Output the (X, Y) coordinate of the center of the cell containing the given text.  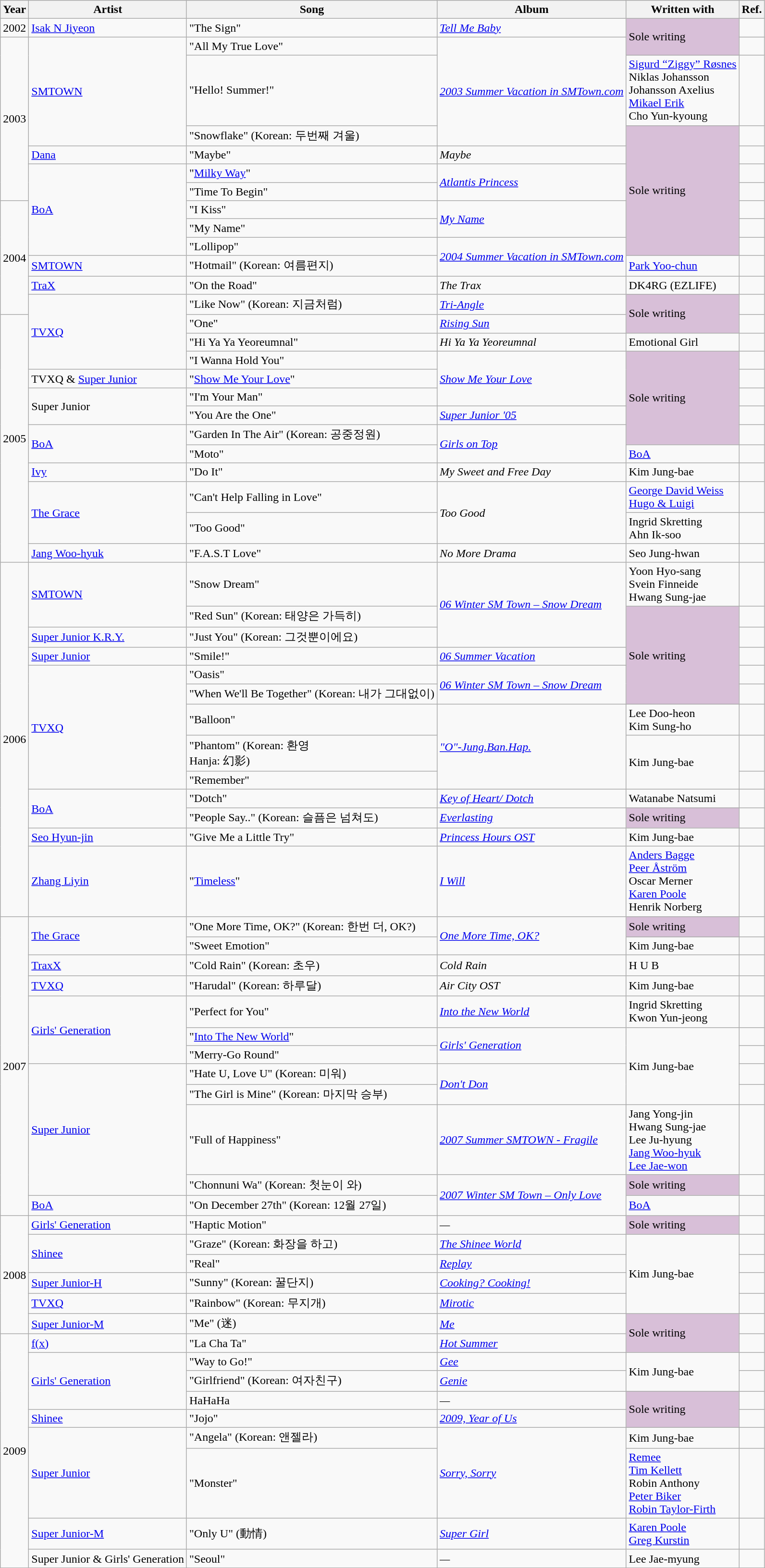
Park Yoo-chun (682, 266)
"Monster" (311, 1483)
"Rainbow" (Korean: 무지개) (311, 1303)
"Haptic Motion" (311, 1225)
"Perfect for You" (311, 1011)
"Chonnuni Wa" (Korean: 첫눈이 와) (311, 1185)
"Phantom" (Korean: 환영 Hanja: 幻影) (311, 753)
"Milky Way" (311, 173)
"Seoul" (311, 1558)
"The Sign" (311, 28)
HaHaHa (311, 1400)
TraxX (108, 965)
"All My True Love" (311, 46)
Super Girl (532, 1534)
"Harudal" (Korean: 하루달) (311, 985)
"Real" (311, 1264)
2009 (14, 1451)
Super Junior-H (108, 1283)
"Way to Go!" (311, 1361)
"F.A.S.T Love" (311, 553)
"Give Me a Little Try" (311, 837)
Don't Don (532, 1084)
"Angela" (Korean: 앤젤라) (311, 1438)
My Name (532, 219)
"Hate U, Love U" (Korean: 미워) (311, 1074)
Princess Hours OST (532, 837)
One More Time, OK? (532, 936)
H U B (682, 965)
Cooking? Cooking! (532, 1283)
Lee Jae-myung (682, 1558)
Too Good (532, 512)
"Cold Rain" (Korean: 초우) (311, 965)
"Oasis" (311, 675)
"The Girl is Mine" (Korean: 마지막 승부) (311, 1095)
"Do It" (311, 472)
Ingrid SkrettingKwon Yun-jeong (682, 1011)
"Can't Help Falling in Love" (311, 497)
"Snow Dream" (311, 584)
2007 Winter SM Town – Only Love (532, 1195)
"Graze" (Korean: 화장을 하고) (311, 1245)
"Hotmail" (Korean: 여름편지) (311, 266)
"Full of Happiness" (311, 1140)
"La Cha Ta" (311, 1343)
Rising Sun (532, 324)
DK4RG (EZLIFE) (682, 285)
Ivy (108, 472)
Written with (682, 10)
Tri-Angle (532, 304)
2005 (14, 438)
Everlasting (532, 818)
f(x) (108, 1343)
Sorry, Sorry (532, 1473)
"Like Now" (Korean: 지금처럼) (311, 304)
Mirotic (532, 1303)
"Remember" (311, 780)
"Sweet Emotion" (311, 946)
"Only U" (動情) (311, 1534)
I Will (532, 881)
"Red Sun" (Korean: 태양은 가득히) (311, 617)
Year (14, 10)
"Just You" (Korean: 그것뿐이에요) (311, 637)
Yoon Hyo-sangSvein FinneideHwang Sung-jae (682, 584)
Karen PooleGreg Kurstin (682, 1534)
"I Wanna Hold You" (311, 360)
2006 (14, 739)
Me (532, 1324)
"You Are the One" (311, 415)
Anders BaggePeer ÅströmOscar MernerKaren PooleHenrik Norberg (682, 881)
The Shinee World (532, 1245)
No More Drama (532, 553)
"Balloon" (311, 719)
"Into The New World" (311, 1036)
"On the Road" (311, 285)
Tell Me Baby (532, 28)
"People Say.." (Korean: 슬픔은 넘쳐도) (311, 818)
"Too Good" (311, 528)
Watanabe Natsumi (682, 798)
"Merry-Go Round" (311, 1055)
Key of Heart/ Dotch (532, 798)
2003 (14, 119)
06 Summer Vacation (532, 656)
"Lollipop" (311, 246)
George David WeissHugo & Luigi (682, 497)
"I Kiss" (311, 210)
2002 (14, 28)
"Snowflake" (Korean: 두번째 겨울) (311, 135)
"Time To Begin" (311, 192)
"Sunny" (Korean: 꿀단지) (311, 1283)
"Smile!" (311, 656)
Super Junior '05 (532, 415)
Gee (532, 1361)
Genie (532, 1381)
Into the New World (532, 1011)
"When We'll Be Together" (Korean: 내가 그대없이) (311, 694)
Dana (108, 155)
"Me" (迷) (311, 1324)
Song (311, 10)
Replay (532, 1264)
Isak N Jiyeon (108, 28)
2004 (14, 257)
Super Junior K.R.Y. (108, 637)
The Trax (532, 285)
2009, Year of Us (532, 1419)
"Show Me Your Love" (311, 378)
Atlantis Princess (532, 182)
Jang Yong-jinHwang Sung-jaeLee Ju-hyungJang Woo-hyukLee Jae-won (682, 1140)
"On December 27th" (Korean: 12월 27일) (311, 1205)
2008 (14, 1275)
Super Junior & Girls' Generation (108, 1558)
Hi Ya Ya Yeoreumnal (532, 342)
2003 Summer Vacation in SMTown.com (532, 91)
Seo Jung-hwan (682, 553)
2007 Summer SMTOWN - Fragile (532, 1140)
Hot Summer (532, 1343)
"Jojo" (311, 1419)
"O"-Jung.Ban.Hap. (532, 746)
"One More Time, OK?" (Korean: 한번 더, OK?) (311, 927)
TVXQ & Super Junior (108, 378)
TraX (108, 285)
"Timeless" (311, 881)
Girls on Top (532, 444)
Jang Woo-hyuk (108, 553)
Air City OST (532, 985)
"Hello! Summer!" (311, 90)
"Hi Ya Ya Yeoreumnal" (311, 342)
"I'm Your Man" (311, 397)
"Girlfriend" (Korean: 여자친구) (311, 1381)
2004 Summer Vacation in SMTown.com (532, 256)
RemeeTim KellettRobin AnthonyPeter BikerRobin Taylor-Firth (682, 1483)
2007 (14, 1066)
My Sweet and Free Day (532, 472)
"Garden In The Air" (Korean: 공중정원) (311, 435)
"My Name" (311, 228)
"Maybe" (311, 155)
Zhang Liyin (108, 881)
Sigurd “Ziggy” RøsnesNiklas JohanssonJohansson AxeliusMikael ErikCho Yun-kyoung (682, 90)
"One" (311, 324)
Artist (108, 10)
Cold Rain (532, 965)
Album (532, 10)
Seo Hyun-jin (108, 837)
"Moto" (311, 454)
Show Me Your Love (532, 378)
Emotional Girl (682, 342)
Ref. (752, 10)
Maybe (532, 155)
"Dotch" (311, 798)
Lee Doo-heonKim Sung-ho (682, 719)
Ingrid SkrettingAhn Ik-soo (682, 528)
